Determine the [x, y] coordinate at the center of the cell enclosing the given text.  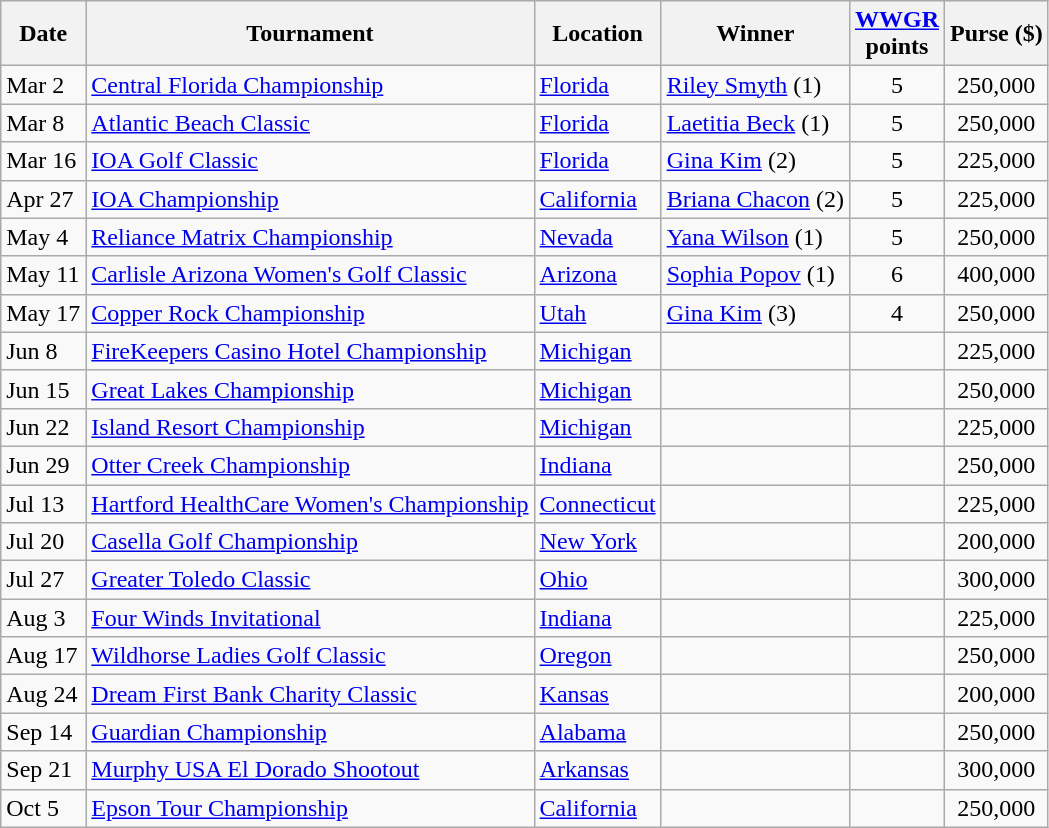
Gina Kim (2) [755, 161]
6 [896, 275]
Sep 21 [44, 770]
Yana Wilson (1) [755, 237]
Aug 24 [44, 694]
IOA Championship [310, 199]
Central Florida Championship [310, 85]
New York [598, 542]
Arkansas [598, 770]
FireKeepers Casino Hotel Championship [310, 351]
Purse ($) [997, 34]
Aug 17 [44, 656]
Oregon [598, 656]
Island Resort Championship [310, 427]
4 [896, 313]
Mar 2 [44, 85]
Utah [598, 313]
Jul 20 [44, 542]
Sophia Popov (1) [755, 275]
Kansas [598, 694]
Copper Rock Championship [310, 313]
Carlisle Arizona Women's Golf Classic [310, 275]
Gina Kim (3) [755, 313]
Aug 3 [44, 618]
Riley Smyth (1) [755, 85]
Jul 13 [44, 503]
Date [44, 34]
Great Lakes Championship [310, 389]
Murphy USA El Dorado Shootout [310, 770]
May 11 [44, 275]
Location [598, 34]
Arizona [598, 275]
WWGRpoints [896, 34]
Winner [755, 34]
Jun 8 [44, 351]
Sep 14 [44, 732]
Jun 15 [44, 389]
Hartford HealthCare Women's Championship [310, 503]
Connecticut [598, 503]
Jul 27 [44, 580]
Greater Toledo Classic [310, 580]
Casella Golf Championship [310, 542]
Apr 27 [44, 199]
Wildhorse Ladies Golf Classic [310, 656]
Alabama [598, 732]
Mar 8 [44, 123]
400,000 [997, 275]
Briana Chacon (2) [755, 199]
IOA Golf Classic [310, 161]
Epson Tour Championship [310, 808]
Reliance Matrix Championship [310, 237]
Nevada [598, 237]
Mar 16 [44, 161]
May 17 [44, 313]
Atlantic Beach Classic [310, 123]
May 4 [44, 237]
Ohio [598, 580]
Four Winds Invitational [310, 618]
Dream First Bank Charity Classic [310, 694]
Guardian Championship [310, 732]
Oct 5 [44, 808]
Laetitia Beck (1) [755, 123]
Tournament [310, 34]
Otter Creek Championship [310, 465]
Jun 29 [44, 465]
Jun 22 [44, 427]
